Output the [x, y] coordinate of the center of the cell containing the given text.  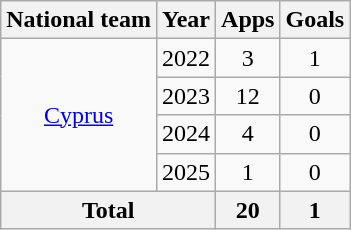
4 [248, 134]
3 [248, 58]
2023 [186, 96]
Apps [248, 20]
2025 [186, 172]
Goals [315, 20]
2022 [186, 58]
Cyprus [79, 115]
12 [248, 96]
2024 [186, 134]
Year [186, 20]
Total [108, 210]
National team [79, 20]
20 [248, 210]
